For the text-containing cell, return its midpoint in (x, y) coordinate format. 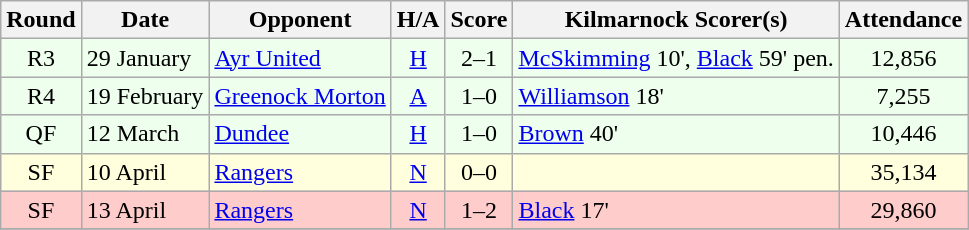
29 January (145, 58)
Brown 40' (676, 134)
10,446 (903, 134)
10 April (145, 172)
Williamson 18' (676, 96)
Dundee (300, 134)
Black 17' (676, 210)
McSkimming 10', Black 59' pen. (676, 58)
QF (41, 134)
0–0 (479, 172)
29,860 (903, 210)
Opponent (300, 20)
19 February (145, 96)
35,134 (903, 172)
13 April (145, 210)
7,255 (903, 96)
Date (145, 20)
Attendance (903, 20)
Kilmarnock Scorer(s) (676, 20)
Score (479, 20)
H/A (418, 20)
Ayr United (300, 58)
Greenock Morton (300, 96)
A (418, 96)
2–1 (479, 58)
R3 (41, 58)
12 March (145, 134)
R4 (41, 96)
12,856 (903, 58)
1–2 (479, 210)
Round (41, 20)
